Detect which cell encompasses the target text, then output its (X, Y) center coordinate. 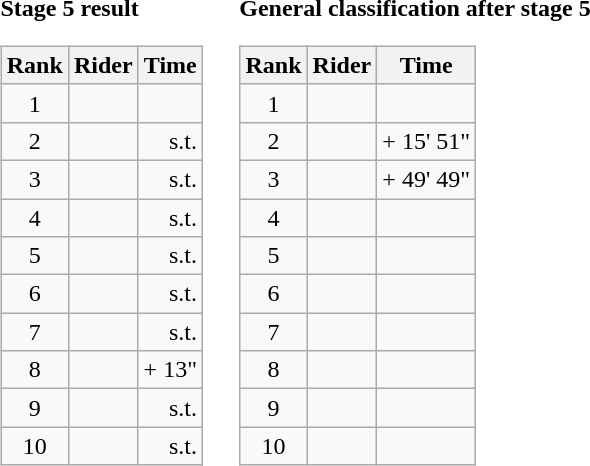
+ 15' 51" (426, 141)
+ 49' 49" (426, 179)
+ 13" (170, 370)
